Return the [x, y] coordinate for the center point of the cell that contains the specified text.  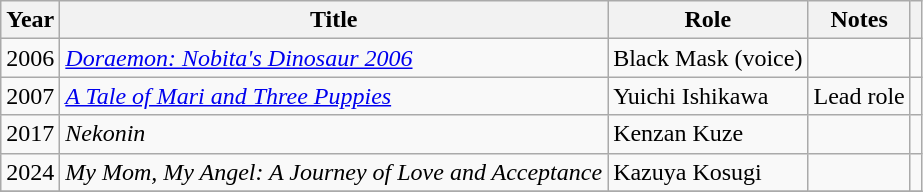
Yuichi Ishikawa [708, 96]
Black Mask (voice) [708, 58]
2006 [30, 58]
Role [708, 20]
Year [30, 20]
Doraemon: Nobita's Dinosaur 2006 [334, 58]
Lead role [859, 96]
Kazuya Kosugi [708, 172]
Notes [859, 20]
A Tale of Mari and Three Puppies [334, 96]
2007 [30, 96]
Nekonin [334, 134]
Kenzan Kuze [708, 134]
My Mom, My Angel: A Journey of Love and Acceptance [334, 172]
Title [334, 20]
2024 [30, 172]
2017 [30, 134]
